Detect which cell encompasses the target text, then output its (X, Y) center coordinate. 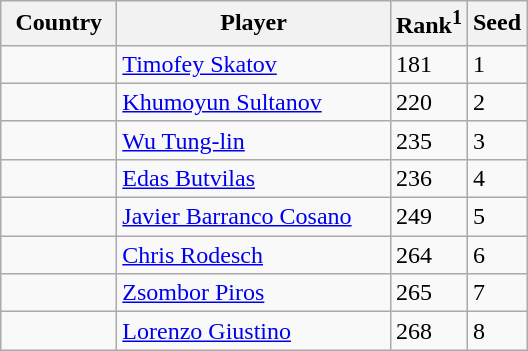
268 (428, 331)
220 (428, 102)
Rank1 (428, 24)
Wu Tung-lin (254, 140)
5 (496, 217)
8 (496, 331)
3 (496, 140)
2 (496, 102)
4 (496, 178)
Seed (496, 24)
Javier Barranco Cosano (254, 217)
1 (496, 64)
Timofey Skatov (254, 64)
6 (496, 255)
Country (59, 24)
249 (428, 217)
Player (254, 24)
Edas Butvilas (254, 178)
265 (428, 293)
236 (428, 178)
Lorenzo Giustino (254, 331)
7 (496, 293)
264 (428, 255)
181 (428, 64)
Chris Rodesch (254, 255)
235 (428, 140)
Zsombor Piros (254, 293)
Khumoyun Sultanov (254, 102)
